Detect which cell encompasses the target text, then output its (x, y) center coordinate. 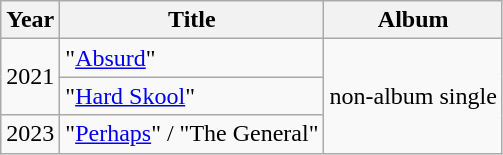
"Hard Skool" (192, 96)
Album (413, 20)
"Perhaps" / "The General" (192, 134)
Year (30, 20)
2021 (30, 77)
Title (192, 20)
"Absurd" (192, 58)
non-album single (413, 96)
2023 (30, 134)
